Scan for the cell matching the given text and deliver its (X, Y) coordinate at center. 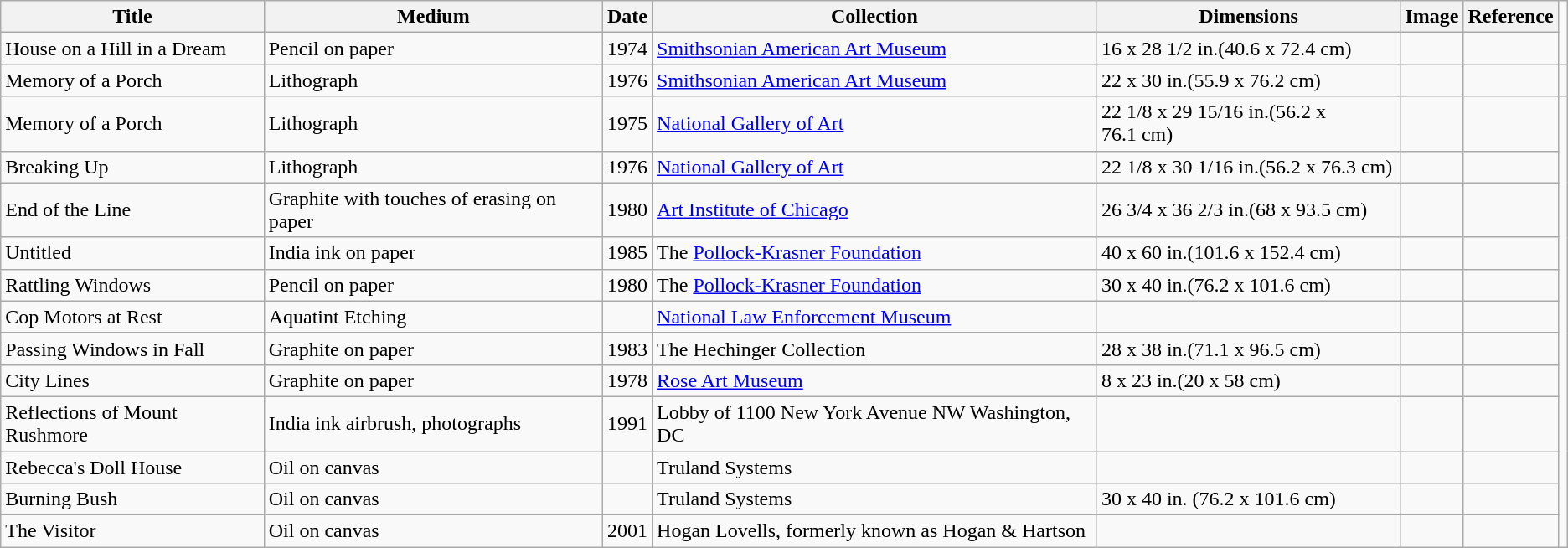
Graphite with touches of erasing on paper (433, 209)
8 x 23 in.(20 x 58 cm) (1248, 380)
Lobby of 1100 New York Avenue NW Washington, DC (874, 424)
1983 (627, 349)
Rose Art Museum (874, 380)
Cop Motors at Rest (132, 317)
Title (132, 17)
1975 (627, 124)
22 x 30 in.(55.9 x 76.2 cm) (1248, 80)
Reference (1511, 17)
22 1/8 x 29 15/16 in.(56.2 x 76.1 cm) (1248, 124)
Medium (433, 17)
Passing Windows in Fall (132, 349)
26 3/4 x 36 2/3 in.(68 x 93.5 cm) (1248, 209)
2001 (627, 531)
28 x 38 in.(71.1 x 96.5 cm) (1248, 349)
Dimensions (1248, 17)
City Lines (132, 380)
Aquatint Etching (433, 317)
1985 (627, 253)
The Visitor (132, 531)
1991 (627, 424)
Collection (874, 17)
Untitled (132, 253)
Image (1432, 17)
Date (627, 17)
Rattling Windows (132, 285)
Art Institute of Chicago (874, 209)
30 x 40 in. (76.2 x 101.6 cm) (1248, 499)
House on a Hill in a Dream (132, 49)
1978 (627, 380)
India ink on paper (433, 253)
30 x 40 in.(76.2 x 101.6 cm) (1248, 285)
Reflections of Mount Rushmore (132, 424)
End of the Line (132, 209)
1974 (627, 49)
Rebecca's Doll House (132, 467)
The Hechinger Collection (874, 349)
Burning Bush (132, 499)
India ink airbrush, photographs (433, 424)
Hogan Lovells, formerly known as Hogan & Hartson (874, 531)
40 x 60 in.(101.6 x 152.4 cm) (1248, 253)
16 x 28 1/2 in.(40.6 x 72.4 cm) (1248, 49)
National Law Enforcement Museum (874, 317)
Breaking Up (132, 167)
22 1/8 x 30 1/16 in.(56.2 x 76.3 cm) (1248, 167)
